Output the [X, Y] coordinate of the center of the cell containing the given text.  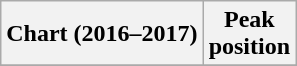
Peakposition [249, 34]
Chart (2016–2017) [102, 34]
